Search for the cell housing the specified text and yield its [X, Y] center coordinate. 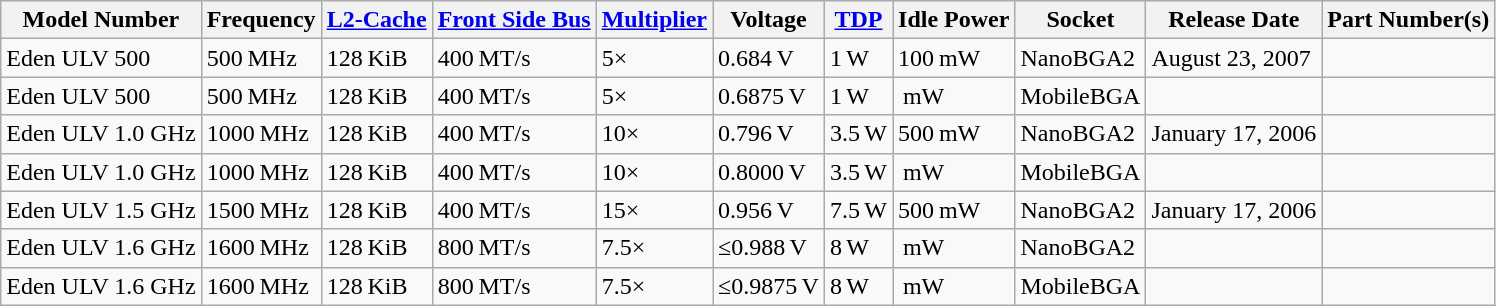
0.8000 V [769, 172]
Multiplier [654, 20]
Eden ULV 1.5 GHz [101, 210]
7.5 W [858, 210]
Socket [1080, 20]
Voltage [769, 20]
100 mW [954, 58]
≤0.988 V [769, 248]
15× [654, 210]
1500 MHz [261, 210]
0.956 V [769, 210]
August 23, 2007 [1234, 58]
L2-Cache [376, 20]
Frequency [261, 20]
Idle Power [954, 20]
TDP [858, 20]
0.684 V [769, 58]
0.6875 V [769, 96]
Model Number [101, 20]
Part Number(s) [1408, 20]
Front Side Bus [514, 20]
≤0.9875 V [769, 286]
0.796 V [769, 134]
Release Date [1234, 20]
